Extract the (x, y) coordinate from the center of the cell holding the provided text.  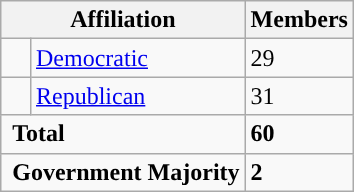
31 (299, 96)
Affiliation (123, 20)
2 (299, 172)
60 (299, 134)
Total (123, 134)
Democratic (138, 58)
29 (299, 58)
Government Majority (123, 172)
Republican (138, 96)
Members (299, 20)
